Capture the cell that displays the provided text and extract its [X, Y] central coordinate. 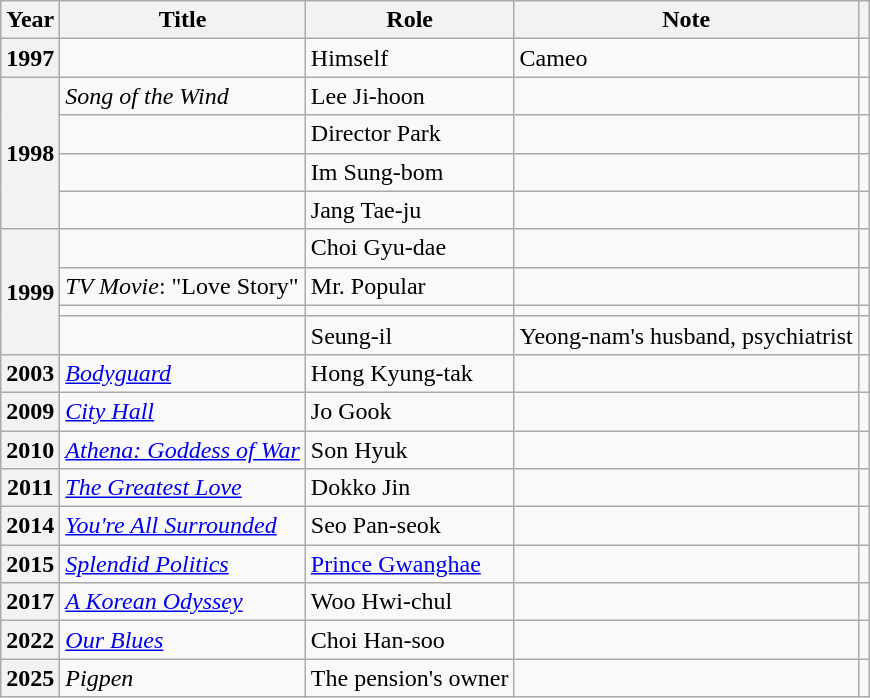
Dokko Jin [410, 488]
2015 [30, 564]
The Greatest Love [183, 488]
2011 [30, 488]
City Hall [183, 411]
Note [686, 20]
Title [183, 20]
Bodyguard [183, 373]
A Korean Odyssey [183, 602]
Song of the Wind [183, 96]
Woo Hwi-chul [410, 602]
Prince Gwanghae [410, 564]
2009 [30, 411]
2014 [30, 526]
Cameo [686, 58]
Athena: Goddess of War [183, 449]
You're All Surrounded [183, 526]
2017 [30, 602]
Son Hyuk [410, 449]
1999 [30, 292]
Seo Pan-seok [410, 526]
2022 [30, 640]
2010 [30, 449]
Jo Gook [410, 411]
1997 [30, 58]
Seung-il [410, 335]
Yeong-nam's husband, psychiatrist [686, 335]
Choi Han-soo [410, 640]
Hong Kyung-tak [410, 373]
Jang Tae-ju [410, 210]
TV Movie: "Love Story" [183, 286]
The pension's owner [410, 678]
Pigpen [183, 678]
Im Sung-bom [410, 172]
2003 [30, 373]
Lee Ji-hoon [410, 96]
Our Blues [183, 640]
Role [410, 20]
Mr. Popular [410, 286]
Himself [410, 58]
1998 [30, 153]
Choi Gyu-dae [410, 248]
Splendid Politics [183, 564]
2025 [30, 678]
Year [30, 20]
Director Park [410, 134]
